Output the [x, y] coordinate of the center of the cell containing the given text.  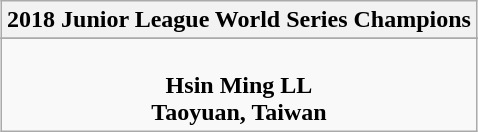
Hsin Ming LLTaoyuan, Taiwan [240, 85]
2018 Junior League World Series Champions [240, 20]
